From the cell containing the given text, extract its center point as (x, y) coordinate. 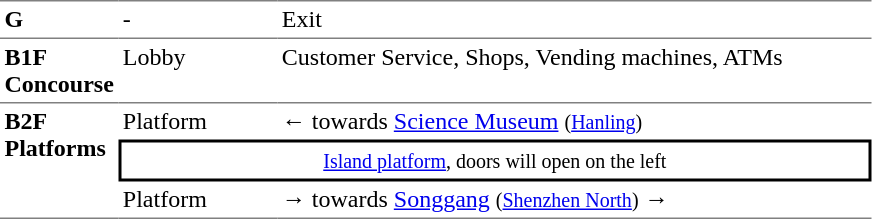
- (198, 19)
← towards Science Museum (Hanling) (574, 122)
Platform (198, 122)
Exit (574, 19)
B1FConcourse (59, 71)
Island platform, doors will open on the left (494, 161)
G (59, 19)
Lobby (198, 71)
Customer Service, Shops, Vending machines, ATMs (574, 71)
